Provide the [X, Y] coordinate of the cell's center where the given text is located.  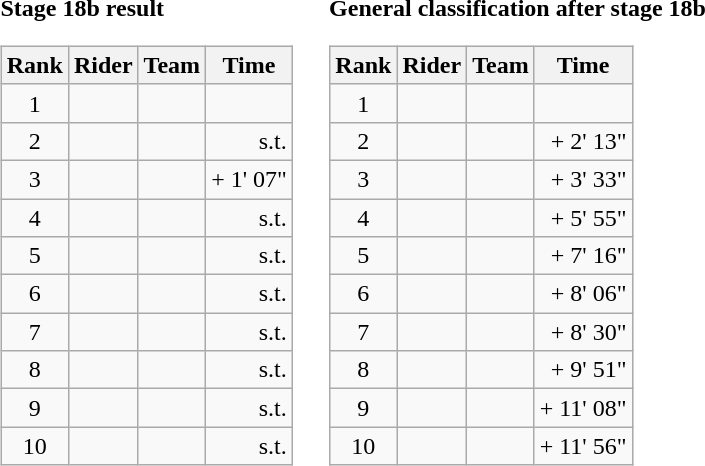
+ 1' 07" [250, 179]
+ 8' 30" [583, 332]
+ 3' 33" [583, 179]
+ 2' 13" [583, 141]
+ 11' 08" [583, 408]
+ 5' 55" [583, 217]
+ 8' 06" [583, 294]
+ 11' 56" [583, 446]
+ 7' 16" [583, 256]
+ 9' 51" [583, 370]
